Find where the given text appears and provide that cell's center as [X, Y] coordinate. 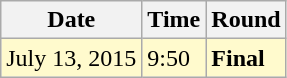
Final [246, 58]
Date [72, 20]
Round [246, 20]
9:50 [174, 58]
Time [174, 20]
July 13, 2015 [72, 58]
